Locate the cell with the specified text and output its [x, y] center coordinate. 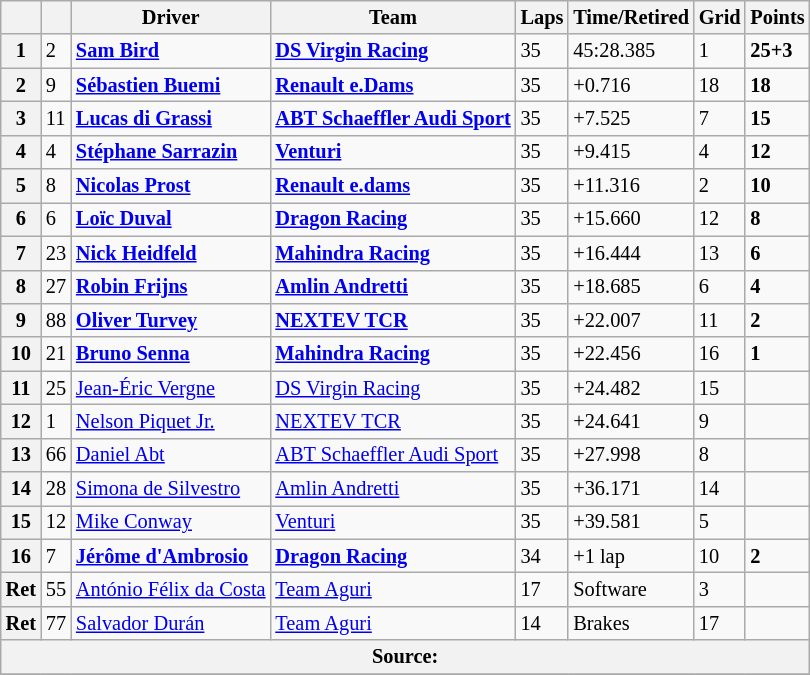
25+3 [777, 51]
Renault e.dams [392, 186]
Grid [720, 17]
Robin Frijns [170, 287]
+16.444 [631, 253]
28 [56, 489]
Bruno Senna [170, 354]
Brakes [631, 623]
Team [392, 17]
Laps [542, 17]
+22.456 [631, 354]
+36.171 [631, 489]
66 [56, 455]
Oliver Turvey [170, 320]
25 [56, 388]
Mike Conway [170, 522]
Stéphane Sarrazin [170, 152]
77 [56, 623]
21 [56, 354]
+24.641 [631, 421]
45:28.385 [631, 51]
Simona de Silvestro [170, 489]
Lucas di Grassi [170, 118]
+18.685 [631, 287]
Jean-Éric Vergne [170, 388]
+11.316 [631, 186]
Source: [406, 657]
34 [542, 556]
Software [631, 589]
Jérôme d'Ambrosio [170, 556]
Sam Bird [170, 51]
Nick Heidfeld [170, 253]
Nicolas Prost [170, 186]
27 [56, 287]
88 [56, 320]
+9.415 [631, 152]
+1 lap [631, 556]
Loïc Duval [170, 219]
+0.716 [631, 85]
+22.007 [631, 320]
+27.998 [631, 455]
+15.660 [631, 219]
Time/Retired [631, 17]
55 [56, 589]
Sébastien Buemi [170, 85]
Daniel Abt [170, 455]
+7.525 [631, 118]
23 [56, 253]
Salvador Durán [170, 623]
+24.482 [631, 388]
Nelson Piquet Jr. [170, 421]
Points [777, 17]
+39.581 [631, 522]
Driver [170, 17]
António Félix da Costa [170, 589]
Renault e.Dams [392, 85]
